For the text-containing cell, return its midpoint in (x, y) coordinate format. 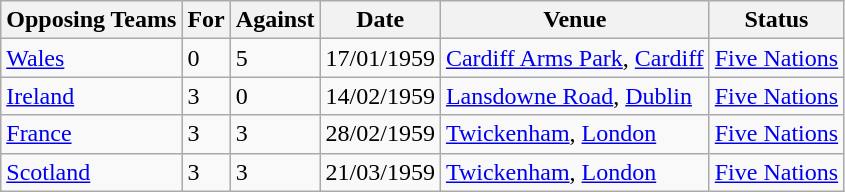
Wales (92, 58)
17/01/1959 (380, 58)
Ireland (92, 96)
Scotland (92, 172)
Lansdowne Road, Dublin (574, 96)
Cardiff Arms Park, Cardiff (574, 58)
Opposing Teams (92, 20)
Venue (574, 20)
Status (776, 20)
France (92, 134)
14/02/1959 (380, 96)
Against (275, 20)
For (206, 20)
21/03/1959 (380, 172)
Date (380, 20)
28/02/1959 (380, 134)
5 (275, 58)
